Output the [X, Y] coordinate of the center of the cell containing the given text.  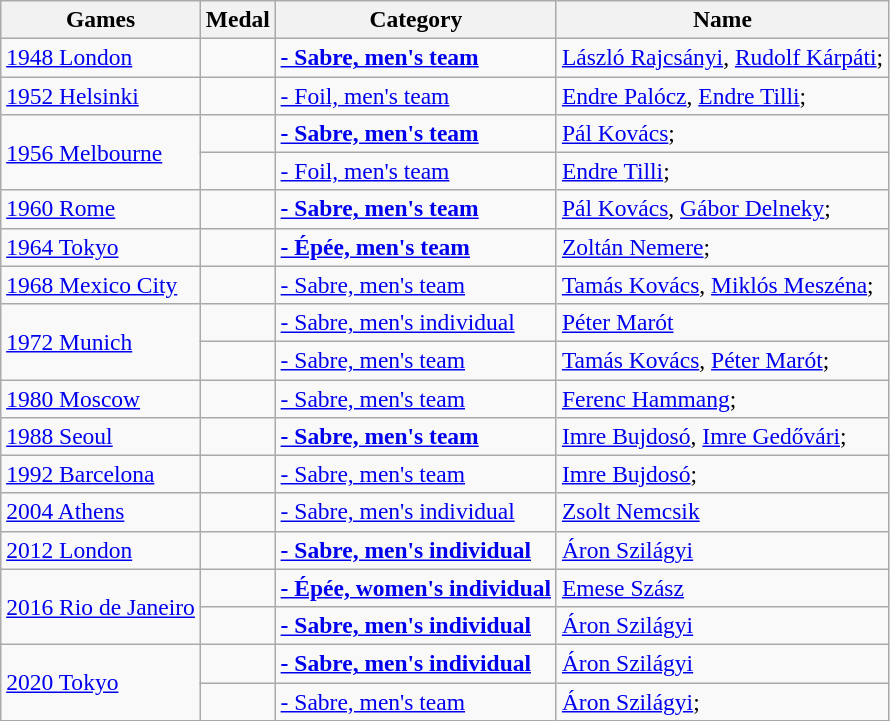
1956 Melbourne [101, 152]
2012 London [101, 550]
1960 Rome [101, 209]
Endre Tilli; [722, 171]
1972 Munich [101, 341]
Péter Marót [722, 322]
2016 Rio de Janeiro [101, 607]
Tamás Kovács, Péter Marót; [722, 360]
Pál Kovács, Gábor Delneky; [722, 209]
Category [416, 19]
Imre Bujdosó, Imre Gedővári; [722, 436]
2020 Tokyo [101, 682]
1964 Tokyo [101, 247]
Zoltán Nemere; [722, 247]
Emese Szász [722, 588]
1988 Seoul [101, 436]
Pál Kovács; [722, 133]
2004 Athens [101, 512]
1948 London [101, 57]
- Épée, women's individual [416, 588]
1992 Barcelona [101, 474]
Endre Palócz, Endre Tilli; [722, 95]
Zsolt Nemcsik [722, 512]
1980 Moscow [101, 398]
László Rajcsányi, Rudolf Kárpáti; [722, 57]
1968 Mexico City [101, 285]
Games [101, 19]
Áron Szilágyi; [722, 701]
Tamás Kovács, Miklós Meszéna; [722, 285]
Medal [238, 19]
Ferenc Hammang; [722, 398]
Imre Bujdosó; [722, 474]
1952 Helsinki [101, 95]
- Épée, men's team [416, 247]
Name [722, 19]
